Detect which cell encompasses the target text, then output its [x, y] center coordinate. 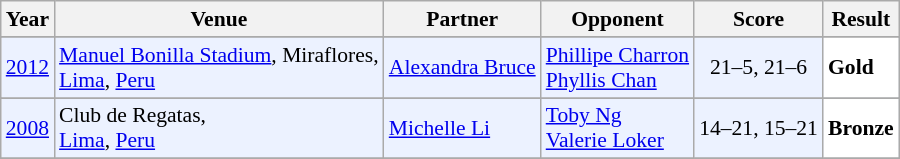
Alexandra Bruce [462, 68]
Phillipe Charron Phyllis Chan [618, 68]
2008 [28, 128]
21–5, 21–6 [758, 68]
Result [861, 19]
Gold [861, 68]
14–21, 15–21 [758, 128]
2012 [28, 68]
Manuel Bonilla Stadium, Miraflores, Lima, Peru [219, 68]
Year [28, 19]
Club de Regatas, Lima, Peru [219, 128]
Score [758, 19]
Partner [462, 19]
Bronze [861, 128]
Opponent [618, 19]
Venue [219, 19]
Michelle Li [462, 128]
Toby Ng Valerie Loker [618, 128]
